Provide the (X, Y) coordinate of the cell's center where the given text is located.  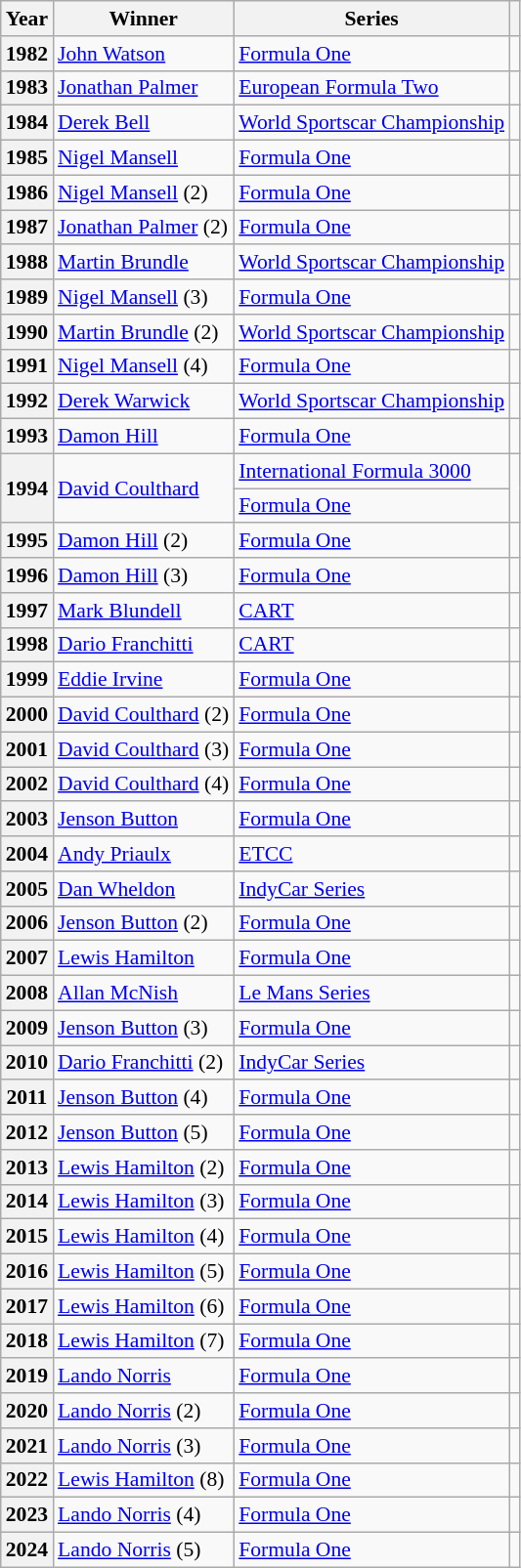
1982 (27, 54)
Lando Norris (2) (143, 1411)
2003 (27, 820)
2001 (27, 749)
1984 (27, 123)
2005 (27, 889)
Allan McNish (143, 994)
Martin Brundle (2) (143, 332)
2021 (27, 1446)
2015 (27, 1237)
Lewis Hamilton (5) (143, 1272)
1990 (27, 332)
2018 (27, 1341)
2013 (27, 1167)
2014 (27, 1202)
1999 (27, 680)
Eddie Irvine (143, 680)
2017 (27, 1306)
1994 (27, 488)
1989 (27, 297)
Lando Norris (5) (143, 1550)
Damon Hill (3) (143, 575)
David Coulthard (3) (143, 749)
1998 (27, 645)
2012 (27, 1132)
Jenson Button (2) (143, 923)
2020 (27, 1411)
Jonathan Palmer (143, 88)
Mark Blundell (143, 611)
2008 (27, 994)
Lando Norris (4) (143, 1515)
Lewis Hamilton (143, 958)
2010 (27, 1063)
Lewis Hamilton (3) (143, 1202)
Jenson Button (3) (143, 1028)
Year (27, 19)
Derek Bell (143, 123)
1992 (27, 402)
Damon Hill (143, 437)
Lando Norris (143, 1377)
David Coulthard (4) (143, 784)
2023 (27, 1515)
Winner (143, 19)
Nigel Mansell (4) (143, 366)
Lewis Hamilton (8) (143, 1480)
European Formula Two (371, 88)
1993 (27, 437)
John Watson (143, 54)
ETCC (371, 854)
2009 (27, 1028)
Dario Franchitti (143, 645)
David Coulthard (2) (143, 715)
2000 (27, 715)
1983 (27, 88)
2002 (27, 784)
Jonathan Palmer (2) (143, 228)
Jenson Button (4) (143, 1098)
2006 (27, 923)
1987 (27, 228)
Le Mans Series (371, 994)
David Coulthard (143, 488)
Derek Warwick (143, 402)
2004 (27, 854)
Series (371, 19)
International Formula 3000 (371, 471)
1991 (27, 366)
Nigel Mansell (3) (143, 297)
1985 (27, 158)
Lewis Hamilton (6) (143, 1306)
Lewis Hamilton (2) (143, 1167)
1995 (27, 541)
Dario Franchitti (2) (143, 1063)
Andy Priaulx (143, 854)
2011 (27, 1098)
Nigel Mansell (143, 158)
2019 (27, 1377)
Lewis Hamilton (4) (143, 1237)
Damon Hill (2) (143, 541)
Dan Wheldon (143, 889)
Lewis Hamilton (7) (143, 1341)
1997 (27, 611)
Martin Brundle (143, 263)
Jenson Button (143, 820)
2007 (27, 958)
Nigel Mansell (2) (143, 192)
1996 (27, 575)
2024 (27, 1550)
Lando Norris (3) (143, 1446)
Jenson Button (5) (143, 1132)
2022 (27, 1480)
1986 (27, 192)
1988 (27, 263)
2016 (27, 1272)
